Determine the (x, y) coordinate at the center of the cell enclosing the given text.  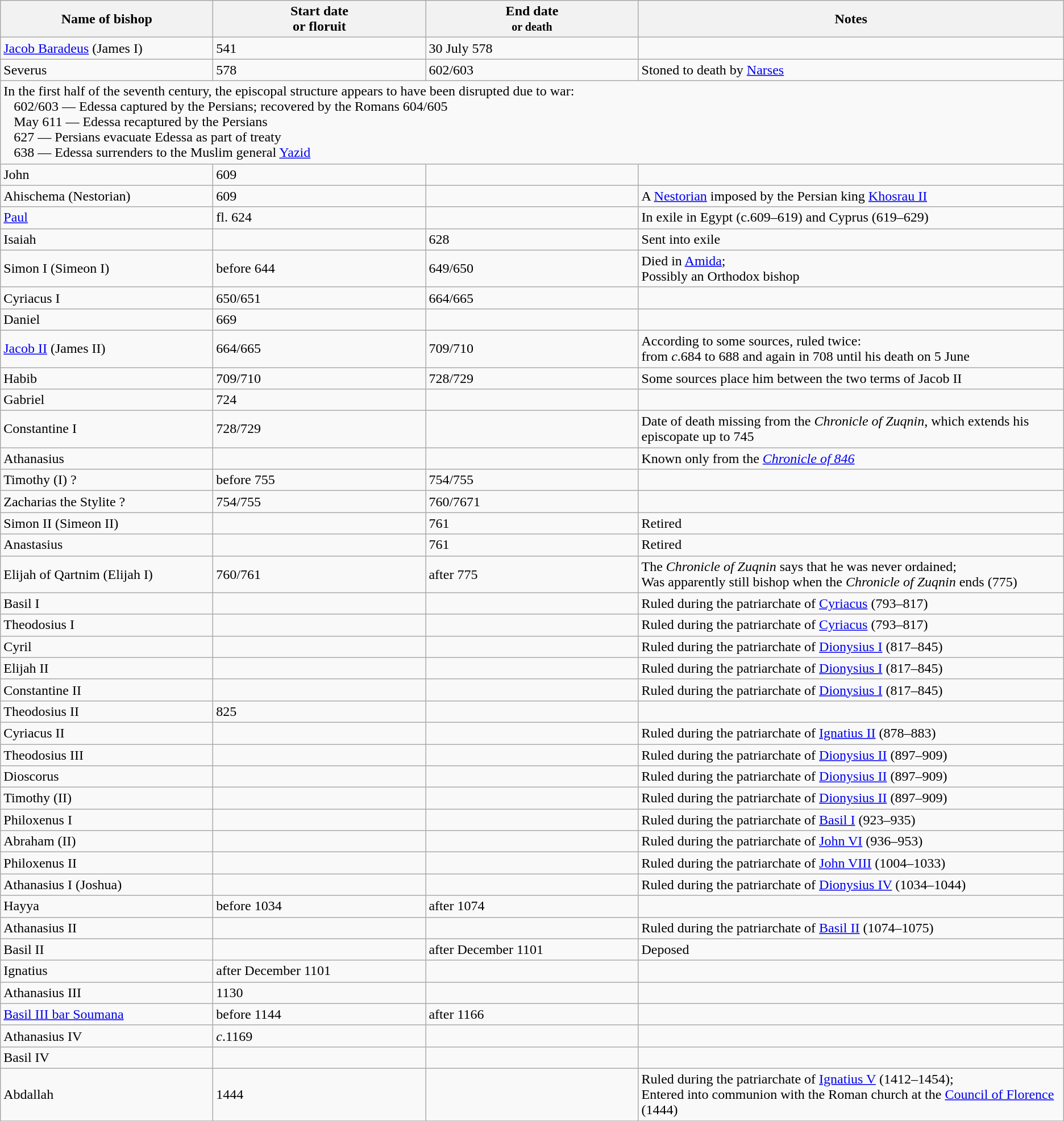
578 (319, 70)
Athanasius I (Joshua) (107, 885)
760/761 (319, 574)
650/651 (319, 298)
Ruled during the patriarchate of Ignatius V (1412–1454);Entered into communion with the Roman church at the Council of Florence (1444) (851, 1094)
Date of death missing from the Chronicle of Zuqnin, which extends his episcopate up to 745 (851, 430)
649/650 (532, 268)
Sent into exile (851, 239)
Theodosius III (107, 755)
Start dateor floruit (319, 19)
Some sources place him between the two terms of Jacob II (851, 378)
Jacob Baradeus (James I) (107, 48)
Simon II (Simeon II) (107, 523)
Timothy (II) (107, 798)
Timothy (I) ? (107, 480)
Elijah II (107, 668)
The Chronicle of Zuqnin says that he was never ordained;Was apparently still bishop when the Chronicle of Zuqnin ends (775) (851, 574)
Theodosius II (107, 711)
Paul (107, 218)
Philoxenus II (107, 863)
Gabriel (107, 400)
Anastasius (107, 545)
Athanasius II (107, 928)
Daniel (107, 319)
Constantine I (107, 430)
Dioscorus (107, 777)
Athanasius IV (107, 1036)
1444 (319, 1094)
Ruled during the patriarchate of Basil II (1074–1075) (851, 928)
after 775 (532, 574)
Basil II (107, 949)
fl. 624 (319, 218)
Cyriacus I (107, 298)
541 (319, 48)
Cyriacus II (107, 733)
724 (319, 400)
602/603 (532, 70)
Died in Amida;Possibly an Orthodox bishop (851, 268)
760/7671 (532, 502)
Jacob II (James II) (107, 349)
Ignatius (107, 971)
In exile in Egypt (c.609–619) and Cyprus (619–629) (851, 218)
Name of bishop (107, 19)
Abdallah (107, 1094)
30 July 578 (532, 48)
628 (532, 239)
Basil III bar Soumana (107, 1014)
End dateor death (532, 19)
Constantine II (107, 690)
Ruled during the patriarchate of Dionysius IV (1034–1044) (851, 885)
Ahischema (Nestorian) (107, 196)
Deposed (851, 949)
Ruled during the patriarchate of John VIII (1004–1033) (851, 863)
Athanasius (107, 459)
Elijah of Qartnim (Elijah I) (107, 574)
Hayya (107, 906)
Simon I (Simeon I) (107, 268)
Philoxenus I (107, 820)
before 1144 (319, 1014)
Isaiah (107, 239)
Basil I (107, 603)
after 1074 (532, 906)
Notes (851, 19)
Ruled during the patriarchate of Basil I (923–935) (851, 820)
1130 (319, 993)
before 1034 (319, 906)
c.1169 (319, 1036)
Habib (107, 378)
Cyril (107, 647)
before 755 (319, 480)
Abraham (II) (107, 841)
According to some sources, ruled twice:from c.684 to 688 and again in 708 until his death on 5 June (851, 349)
Severus (107, 70)
Known only from the Chronicle of 846 (851, 459)
after 1166 (532, 1014)
Ruled during the patriarchate of Ignatius II (878–883) (851, 733)
825 (319, 711)
669 (319, 319)
Basil IV (107, 1057)
A Nestorian imposed by the Persian king Khosrau II (851, 196)
Ruled during the patriarchate of John VI (936–953) (851, 841)
Zacharias the Stylite ? (107, 502)
Theodosius I (107, 625)
Athanasius III (107, 993)
before 644 (319, 268)
Stoned to death by Narses (851, 70)
John (107, 174)
